Identify which cell holds the provided text, then report its (X, Y) central coordinate. 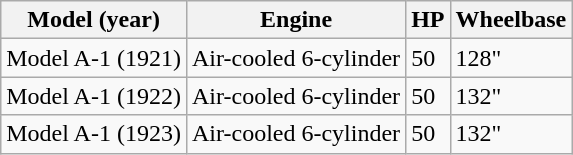
Model (year) (94, 20)
128" (511, 58)
Wheelbase (511, 20)
HP (428, 20)
Model A-1 (1922) (94, 96)
Model A-1 (1921) (94, 58)
Engine (296, 20)
Model A-1 (1923) (94, 134)
